Identify which cell holds the provided text, then report its (x, y) central coordinate. 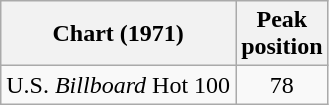
Chart (1971) (118, 34)
78 (282, 85)
U.S. Billboard Hot 100 (118, 85)
Peakposition (282, 34)
